Output the [x, y] coordinate of the center of the cell containing the given text.  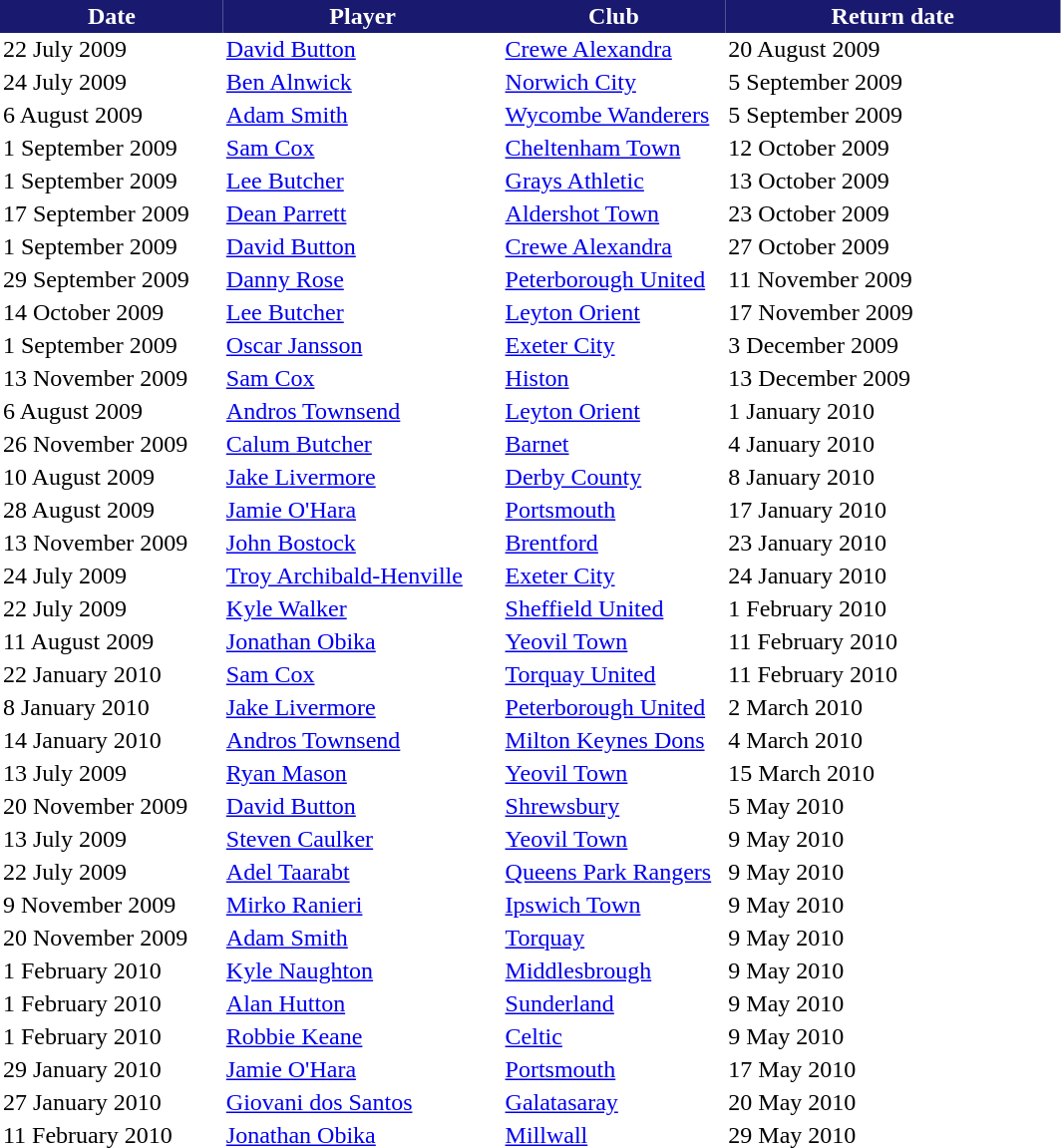
9 November 2009 [112, 906]
1 January 2010 [892, 411]
Player [363, 16]
27 January 2010 [112, 1103]
Calum Butcher [363, 445]
5 May 2010 [892, 806]
27 October 2009 [892, 247]
24 January 2010 [892, 576]
14 January 2010 [112, 740]
23 January 2010 [892, 543]
Cheltenham Town [614, 148]
Ipswich Town [614, 906]
11 August 2009 [112, 642]
29 September 2009 [112, 279]
17 January 2010 [892, 511]
Ben Alnwick [363, 82]
Wycombe Wanderers [614, 116]
Galatasaray [614, 1103]
Kyle Walker [363, 608]
20 August 2009 [892, 50]
14 October 2009 [112, 313]
Club [614, 16]
Sheffield United [614, 608]
Jonathan Obika [363, 642]
Mirko Ranieri [363, 906]
Dean Parrett [363, 213]
28 August 2009 [112, 511]
Troy Archibald-Henville [363, 576]
Grays Athletic [614, 182]
15 March 2010 [892, 774]
Brentford [614, 543]
17 November 2009 [892, 313]
12 October 2009 [892, 148]
Return date [892, 16]
Histon [614, 379]
Giovani dos Santos [363, 1103]
4 March 2010 [892, 740]
Norwich City [614, 82]
17 May 2010 [892, 1069]
29 January 2010 [112, 1069]
26 November 2009 [112, 445]
Queens Park Rangers [614, 872]
2 March 2010 [892, 708]
22 January 2010 [112, 674]
11 November 2009 [892, 279]
Celtic [614, 1037]
Aldershot Town [614, 213]
4 January 2010 [892, 445]
Alan Hutton [363, 1003]
17 September 2009 [112, 213]
Adel Taarabt [363, 872]
Torquay [614, 938]
Robbie Keane [363, 1037]
Ryan Mason [363, 774]
Middlesbrough [614, 971]
Derby County [614, 477]
23 October 2009 [892, 213]
Steven Caulker [363, 840]
Sunderland [614, 1003]
13 October 2009 [892, 182]
Date [112, 16]
Kyle Naughton [363, 971]
Shrewsbury [614, 806]
Barnet [614, 445]
Milton Keynes Dons [614, 740]
3 December 2009 [892, 345]
Danny Rose [363, 279]
13 December 2009 [892, 379]
Oscar Jansson [363, 345]
Torquay United [614, 674]
John Bostock [363, 543]
20 May 2010 [892, 1103]
10 August 2009 [112, 477]
